Extract the [x, y] coordinate from the center of the cell holding the provided text.  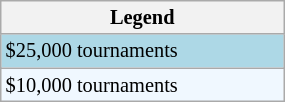
Legend [142, 17]
$10,000 tournaments [142, 85]
$25,000 tournaments [142, 51]
